Search for the cell housing the specified text and yield its (x, y) center coordinate. 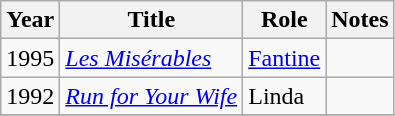
Fantine (284, 58)
Notes (360, 20)
1992 (30, 96)
1995 (30, 58)
Year (30, 20)
Title (152, 20)
Les Misérables (152, 58)
Role (284, 20)
Run for Your Wife (152, 96)
Linda (284, 96)
